From the cell containing the given text, extract its center point as (X, Y) coordinate. 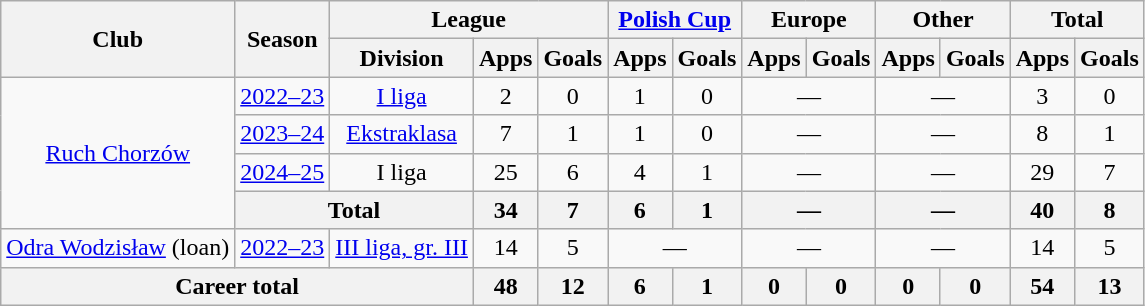
29 (1042, 172)
34 (505, 210)
Europe (809, 20)
12 (573, 286)
Polish Cup (675, 20)
III liga, gr. III (402, 248)
13 (1110, 286)
Career total (238, 286)
Other (943, 20)
40 (1042, 210)
Club (118, 39)
4 (640, 172)
48 (505, 286)
Season (282, 39)
Odra Wodzisław (loan) (118, 248)
2023–24 (282, 134)
Ruch Chorzów (118, 153)
2024–25 (282, 172)
3 (1042, 96)
2 (505, 96)
Ekstraklasa (402, 134)
Division (402, 58)
25 (505, 172)
54 (1042, 286)
League (469, 20)
